Return the (x, y) coordinate for the center point of the cell that contains the specified text.  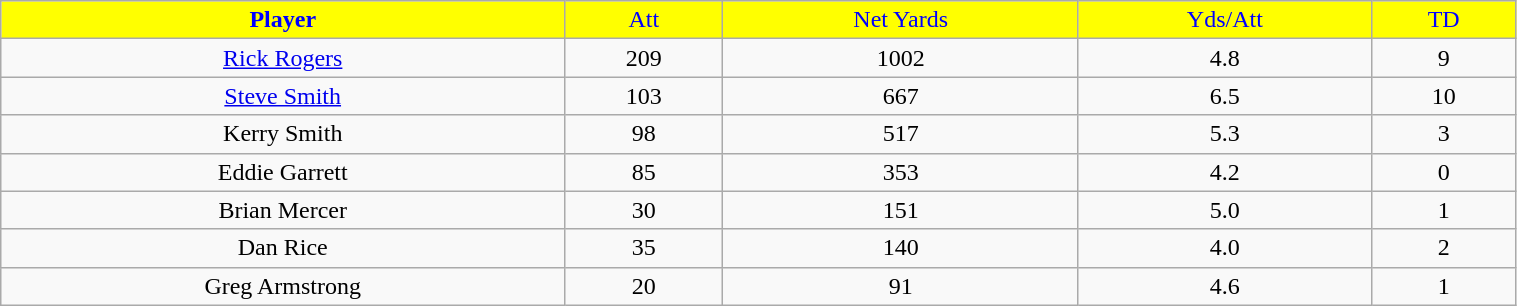
Rick Rogers (283, 58)
85 (644, 172)
209 (644, 58)
1002 (901, 58)
6.5 (1224, 96)
151 (901, 210)
10 (1444, 96)
Steve Smith (283, 96)
Kerry Smith (283, 134)
Player (283, 20)
4.6 (1224, 286)
Greg Armstrong (283, 286)
30 (644, 210)
Att (644, 20)
4.0 (1224, 248)
517 (901, 134)
353 (901, 172)
667 (901, 96)
4.2 (1224, 172)
98 (644, 134)
Dan Rice (283, 248)
103 (644, 96)
Net Yards (901, 20)
4.8 (1224, 58)
5.0 (1224, 210)
5.3 (1224, 134)
0 (1444, 172)
TD (1444, 20)
140 (901, 248)
Yds/Att (1224, 20)
Eddie Garrett (283, 172)
Brian Mercer (283, 210)
3 (1444, 134)
91 (901, 286)
9 (1444, 58)
20 (644, 286)
2 (1444, 248)
35 (644, 248)
